Provide the (x, y) coordinate of the cell's center where the given text is located.  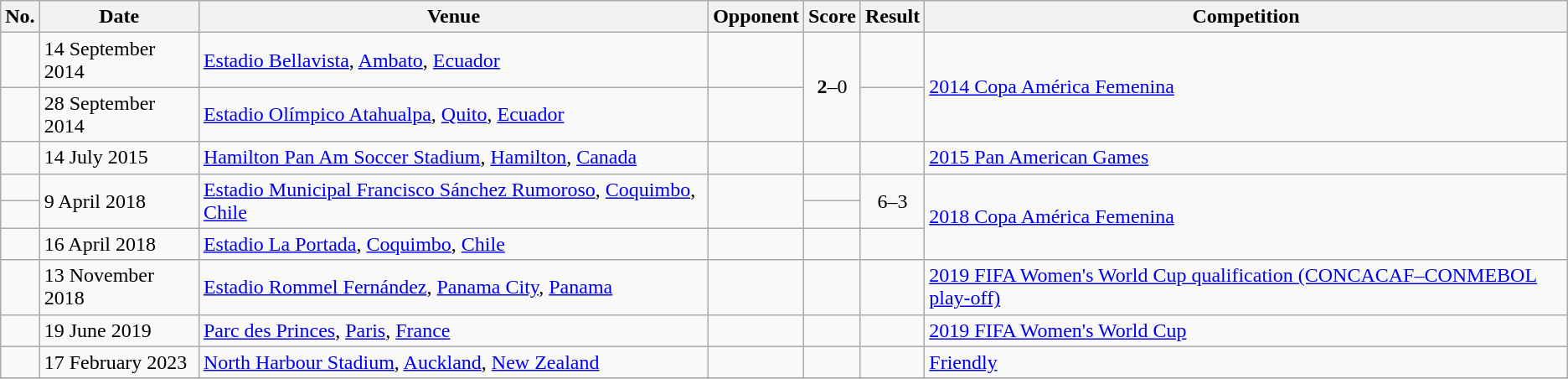
28 September 2014 (119, 114)
2019 FIFA Women's World Cup (1246, 330)
16 April 2018 (119, 244)
Estadio Municipal Francisco Sánchez Rumoroso, Coquimbo, Chile (453, 201)
Competition (1246, 17)
14 July 2015 (119, 158)
13 November 2018 (119, 287)
Parc des Princes, Paris, France (453, 330)
Hamilton Pan Am Soccer Stadium, Hamilton, Canada (453, 158)
Venue (453, 17)
6–3 (892, 201)
Estadio Rommel Fernández, Panama City, Panama (453, 287)
No. (20, 17)
Date (119, 17)
9 April 2018 (119, 201)
2015 Pan American Games (1246, 158)
2014 Copa América Femenina (1246, 87)
2019 FIFA Women's World Cup qualification (CONCACAF–CONMEBOL play-off) (1246, 287)
Estadio La Portada, Coquimbo, Chile (453, 244)
14 September 2014 (119, 60)
Opponent (756, 17)
19 June 2019 (119, 330)
Friendly (1246, 362)
17 February 2023 (119, 362)
Estadio Olímpico Atahualpa, Quito, Ecuador (453, 114)
North Harbour Stadium, Auckland, New Zealand (453, 362)
Estadio Bellavista, Ambato, Ecuador (453, 60)
Result (892, 17)
2–0 (832, 87)
2018 Copa América Femenina (1246, 216)
Score (832, 17)
